For the text-containing cell, return its midpoint in [x, y] coordinate format. 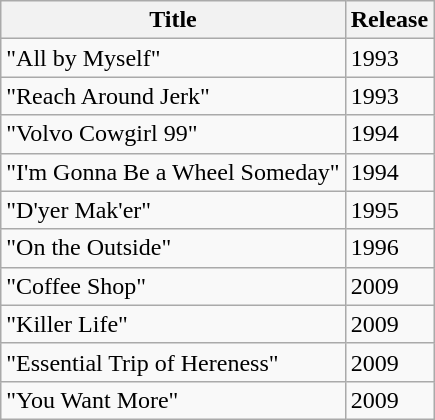
"D'yer Mak'er" [173, 210]
"All by Myself" [173, 58]
"You Want More" [173, 400]
"Volvo Cowgirl 99" [173, 134]
"I'm Gonna Be a Wheel Someday" [173, 172]
"Reach Around Jerk" [173, 96]
Release [389, 20]
1995 [389, 210]
"On the Outside" [173, 248]
Title [173, 20]
"Killer Life" [173, 324]
1996 [389, 248]
"Coffee Shop" [173, 286]
"Essential Trip of Hereness" [173, 362]
